Search for the cell housing the specified text and yield its (X, Y) center coordinate. 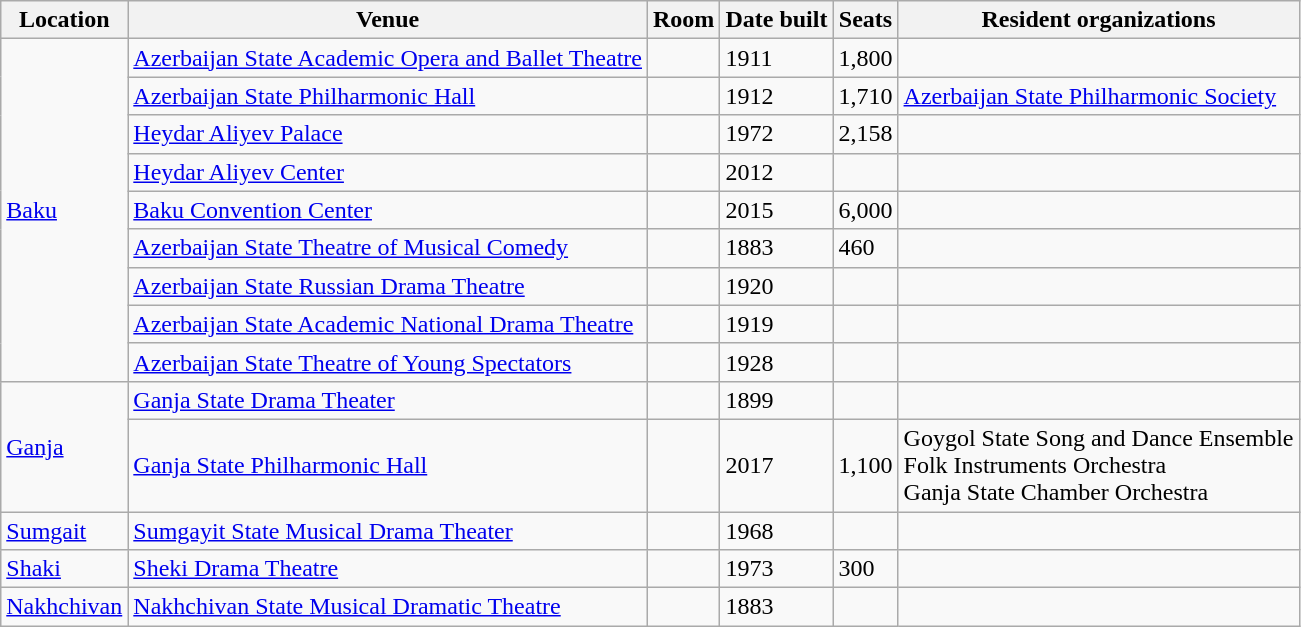
Azerbaijan State Academic National Drama Theatre (388, 324)
460 (866, 248)
1920 (776, 286)
Sumgayit State Musical Drama Theater (388, 531)
1928 (776, 362)
Heydar Aliyev Palace (388, 134)
Date built (776, 20)
1973 (776, 569)
Venue (388, 20)
300 (866, 569)
Location (64, 20)
Resident organizations (1098, 20)
Ganja State Drama Theater (388, 400)
Goygol State Song and Dance EnsembleFolk Instruments OrchestraGanja State Chamber Orchestra (1098, 465)
Azerbaijan State Academic Opera and Ballet Theatre (388, 58)
Seats (866, 20)
Heydar Aliyev Center (388, 172)
1911 (776, 58)
Azerbaijan State Philharmonic Society (1098, 96)
1,710 (866, 96)
2,158 (866, 134)
2015 (776, 210)
6,000 (866, 210)
Azerbaijan State Russian Drama Theatre (388, 286)
1919 (776, 324)
2012 (776, 172)
2017 (776, 465)
1968 (776, 531)
1,800 (866, 58)
Baku (64, 210)
1912 (776, 96)
Room (684, 20)
1972 (776, 134)
Ganja (64, 446)
Ganja State Philharmonic Hall (388, 465)
Azerbaijan State Philharmonic Hall (388, 96)
Nakhchivan (64, 607)
1899 (776, 400)
Baku Convention Center (388, 210)
Sheki Drama Theatre (388, 569)
Sumgait (64, 531)
Azerbaijan State Theatre of Young Spectators (388, 362)
Shaki (64, 569)
Azerbaijan State Theatre of Musical Comedy (388, 248)
Nakhchivan State Musical Dramatic Theatre (388, 607)
1,100 (866, 465)
